Pinpoint the cell where the given text exists, returning its (x, y) midpoint coordinate. 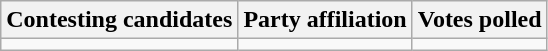
Votes polled (480, 20)
Contesting candidates (120, 20)
Party affiliation (325, 20)
